Extract the [x, y] coordinate from the center of the cell holding the provided text.  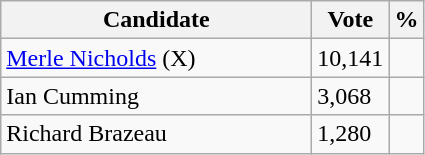
10,141 [350, 58]
Richard Brazeau [156, 134]
% [406, 20]
Vote [350, 20]
1,280 [350, 134]
3,068 [350, 96]
Ian Cumming [156, 96]
Merle Nicholds (X) [156, 58]
Candidate [156, 20]
